Return (x, y) of the center of cell containing provided text 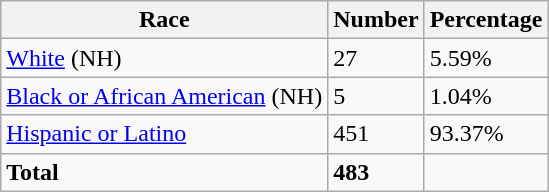
451 (376, 134)
White (NH) (164, 58)
Number (376, 20)
1.04% (486, 96)
Black or African American (NH) (164, 96)
5.59% (486, 58)
27 (376, 58)
Percentage (486, 20)
5 (376, 96)
483 (376, 172)
93.37% (486, 134)
Total (164, 172)
Hispanic or Latino (164, 134)
Race (164, 20)
